Output the [X, Y] coordinate of the center of the cell containing the given text.  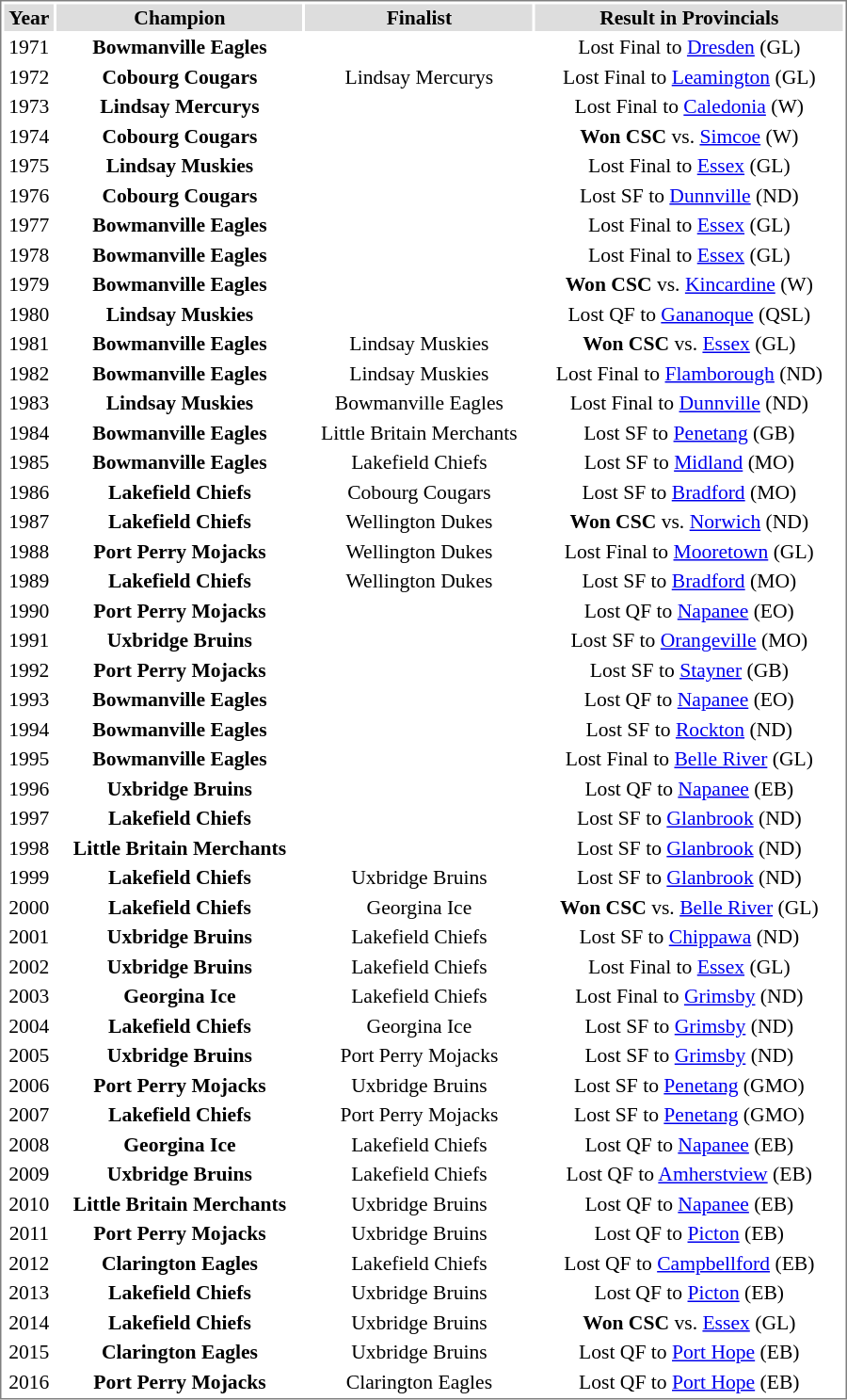
1986 [28, 491]
Lost Final to Caledonia (W) [689, 106]
1981 [28, 344]
2016 [28, 1382]
2001 [28, 937]
1990 [28, 610]
1975 [28, 166]
1982 [28, 373]
1992 [28, 670]
1996 [28, 789]
Lost Final to Dresden (GL) [689, 47]
Lost SF to Midland (MO) [689, 462]
Lost QF to Amherstview (EB) [689, 1174]
Won CSC vs. Simcoe (W) [689, 136]
2010 [28, 1203]
2014 [28, 1322]
1991 [28, 640]
Won CSC vs. Norwich (ND) [689, 522]
1974 [28, 136]
2015 [28, 1352]
1976 [28, 196]
2003 [28, 996]
1988 [28, 552]
2008 [28, 1145]
2004 [28, 1026]
Lost SF to Rockton (ND) [689, 729]
1973 [28, 106]
2006 [28, 1085]
2013 [28, 1293]
2011 [28, 1233]
Won CSC vs. Belle River (GL) [689, 908]
1993 [28, 700]
1985 [28, 462]
1999 [28, 877]
1983 [28, 403]
Result in Provincials [689, 17]
Lost Final to Leamington (GL) [689, 77]
2007 [28, 1115]
2005 [28, 1055]
1972 [28, 77]
Finalist [420, 17]
1989 [28, 581]
Won CSC vs. Kincardine (W) [689, 284]
Lost Final to Flamborough (ND) [689, 373]
Lost Final to Dunnville (ND) [689, 403]
1980 [28, 314]
1987 [28, 522]
Lost Final to Grimsby (ND) [689, 996]
1977 [28, 225]
Year [28, 17]
1998 [28, 847]
1984 [28, 433]
1978 [28, 254]
1971 [28, 47]
Lost SF to Stayner (GB) [689, 670]
Lost QF to Campbellford (EB) [689, 1263]
Lost Final to Belle River (GL) [689, 759]
Lost SF to Penetang (GB) [689, 433]
2012 [28, 1263]
Lost SF to Chippawa (ND) [689, 937]
1997 [28, 818]
1994 [28, 729]
Lost SF to Dunnville (ND) [689, 196]
2002 [28, 966]
2009 [28, 1174]
Lost QF to Gananoque (QSL) [689, 314]
Champion [180, 17]
2000 [28, 908]
Lost Final to Mooretown (GL) [689, 552]
Lost SF to Orangeville (MO) [689, 640]
1979 [28, 284]
1995 [28, 759]
